Return (X, Y) of the center of cell containing provided text 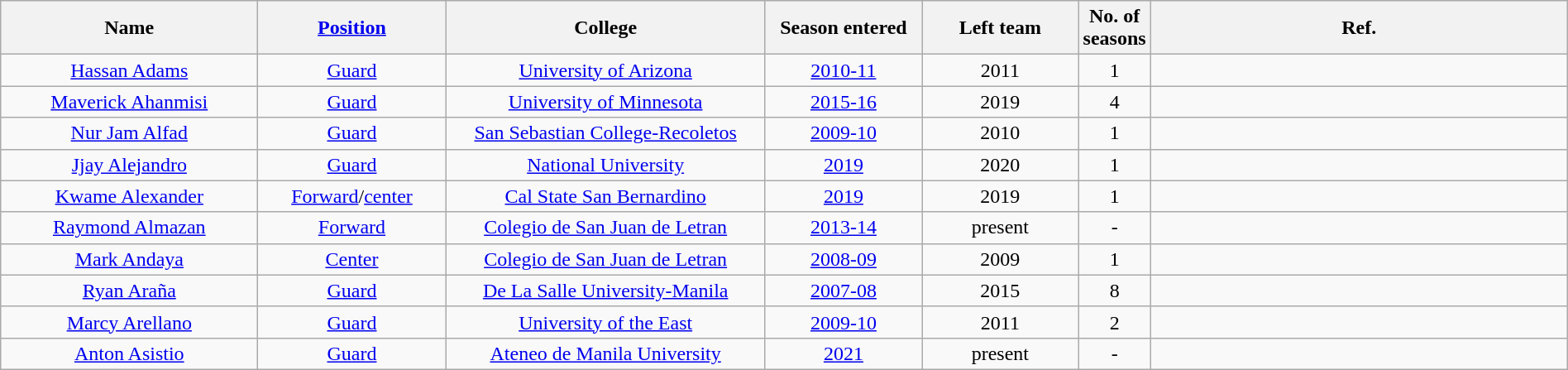
2 (1115, 322)
University of the East (605, 322)
Left team (1001, 28)
Ateneo de Manila University (605, 353)
Center (352, 259)
Mark Andaya (129, 259)
4 (1115, 102)
University of Minnesota (605, 102)
Season entered (844, 28)
Kwame Alexander (129, 196)
Nur Jam Alfad (129, 133)
2009 (1001, 259)
2020 (1001, 165)
No. of seasons (1115, 28)
2015 (1001, 291)
De La Salle University-Manila (605, 291)
Ryan Araña (129, 291)
Maverick Ahanmisi (129, 102)
San Sebastian College-Recoletos (605, 133)
Raymond Almazan (129, 228)
National University (605, 165)
Forward/center (352, 196)
Cal State San Bernardino (605, 196)
2010 (1001, 133)
Forward (352, 228)
Hassan Adams (129, 70)
Marcy Arellano (129, 322)
University of Arizona (605, 70)
Jjay Alejandro (129, 165)
Anton Asistio (129, 353)
Name (129, 28)
2008-09 (844, 259)
2021 (844, 353)
2015-16 (844, 102)
Position (352, 28)
Ref. (1359, 28)
College (605, 28)
2007-08 (844, 291)
2013-14 (844, 228)
2010-11 (844, 70)
8 (1115, 291)
